Return the (x, y) coordinate for the center point of the cell that contains the specified text.  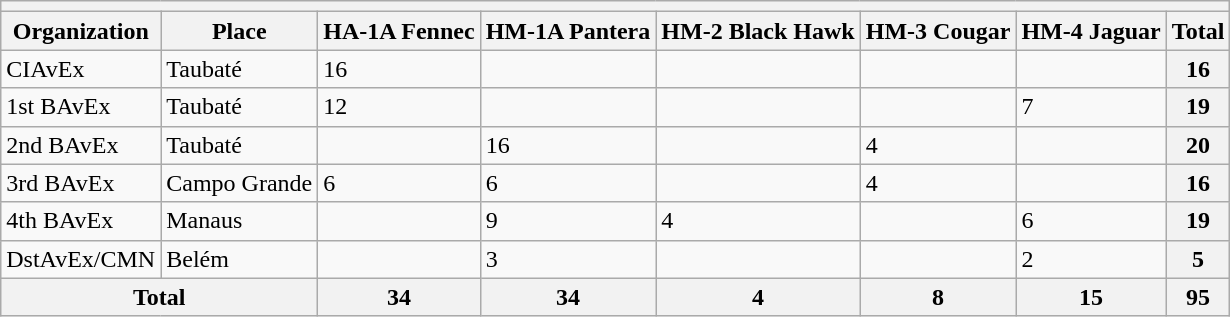
HM-4 Jaguar (1091, 31)
HM-3 Cougar (938, 31)
Campo Grande (240, 183)
5 (1198, 259)
95 (1198, 297)
20 (1198, 145)
HA-1A Fennec (399, 31)
2 (1091, 259)
9 (568, 221)
HM-2 Black Hawk (758, 31)
Manaus (240, 221)
CIAvEx (81, 69)
Organization (81, 31)
8 (938, 297)
12 (399, 107)
7 (1091, 107)
HM-1A Pantera (568, 31)
Belém (240, 259)
4th BAvEx (81, 221)
1st BAvEx (81, 107)
Place (240, 31)
2nd BAvEx (81, 145)
DstAvEx/CMN (81, 259)
3rd BAvEx (81, 183)
3 (568, 259)
15 (1091, 297)
